Locate the cell with the specified text and output its (X, Y) center coordinate. 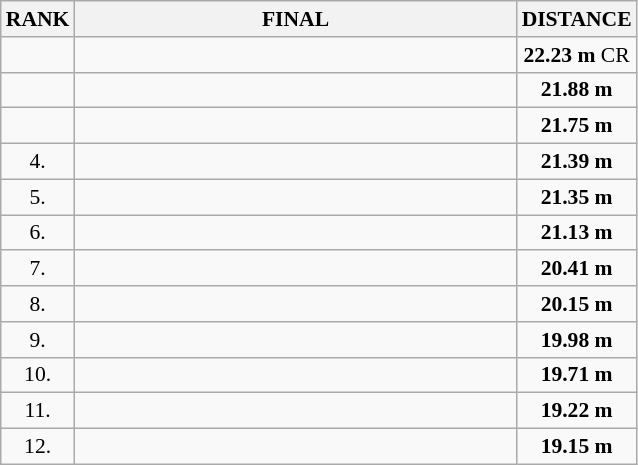
9. (38, 340)
19.98 m (577, 340)
DISTANCE (577, 19)
7. (38, 269)
8. (38, 304)
20.15 m (577, 304)
20.41 m (577, 269)
4. (38, 162)
22.23 m CR (577, 55)
19.71 m (577, 375)
RANK (38, 19)
19.22 m (577, 411)
11. (38, 411)
10. (38, 375)
6. (38, 233)
12. (38, 447)
21.13 m (577, 233)
FINAL (295, 19)
19.15 m (577, 447)
5. (38, 197)
21.88 m (577, 90)
21.35 m (577, 197)
21.75 m (577, 126)
21.39 m (577, 162)
